Return the [X, Y] coordinate for the center point of the cell that contains the specified text.  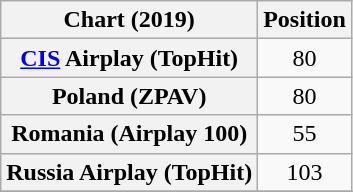
Russia Airplay (TopHit) [130, 172]
Position [305, 20]
Chart (2019) [130, 20]
55 [305, 134]
Poland (ZPAV) [130, 96]
CIS Airplay (TopHit) [130, 58]
103 [305, 172]
Romania (Airplay 100) [130, 134]
